For the text-containing cell, return its midpoint in (x, y) coordinate format. 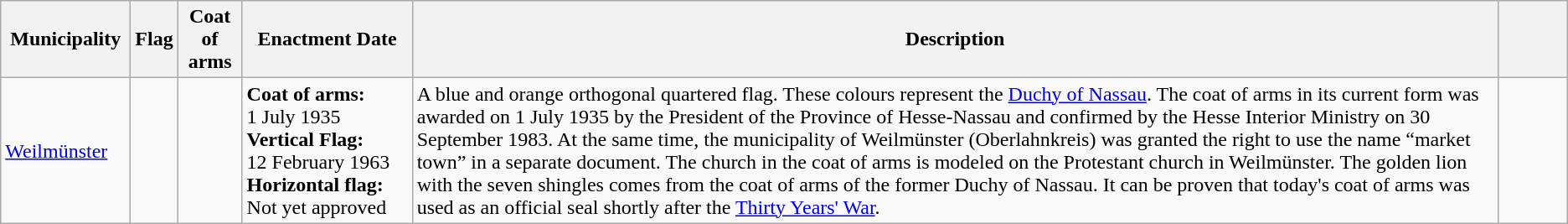
Enactment Date (327, 39)
Coat of arms (209, 39)
Description (955, 39)
Municipality (65, 39)
Flag (154, 39)
Coat of arms:1 July 1935Vertical Flag:12 February 1963Horizontal flag:Not yet approved (327, 151)
Weilmünster (65, 151)
